Determine the [x, y] coordinate at the center of the cell enclosing the given text.  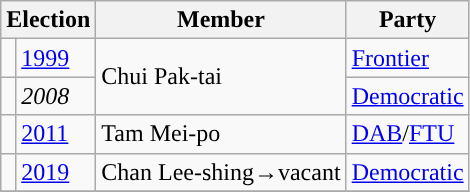
Tam Mei-po [221, 134]
2011 [56, 134]
Chan Lee-shing→vacant [221, 172]
2008 [56, 96]
1999 [56, 58]
Election [48, 20]
Chui Pak-tai [221, 77]
Member [221, 20]
2019 [56, 172]
DAB/FTU [408, 134]
Frontier [408, 58]
Party [408, 20]
